Search for the cell housing the specified text and yield its (x, y) center coordinate. 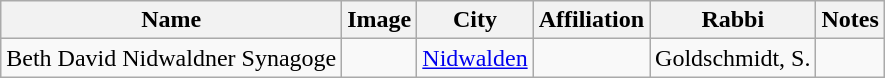
Name (172, 20)
Affiliation (591, 20)
Goldschmidt, S. (733, 58)
Nidwalden (475, 58)
Beth David Nidwaldner Synagoge (172, 58)
Image (380, 20)
City (475, 20)
Notes (850, 20)
Rabbi (733, 20)
